Return [x, y] of the center of cell containing provided text 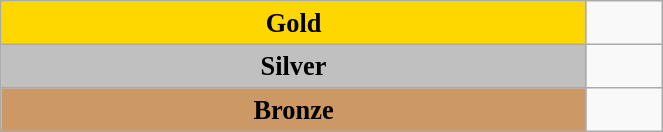
Bronze [294, 109]
Silver [294, 66]
Gold [294, 22]
